Capture the cell that displays the provided text and extract its [x, y] central coordinate. 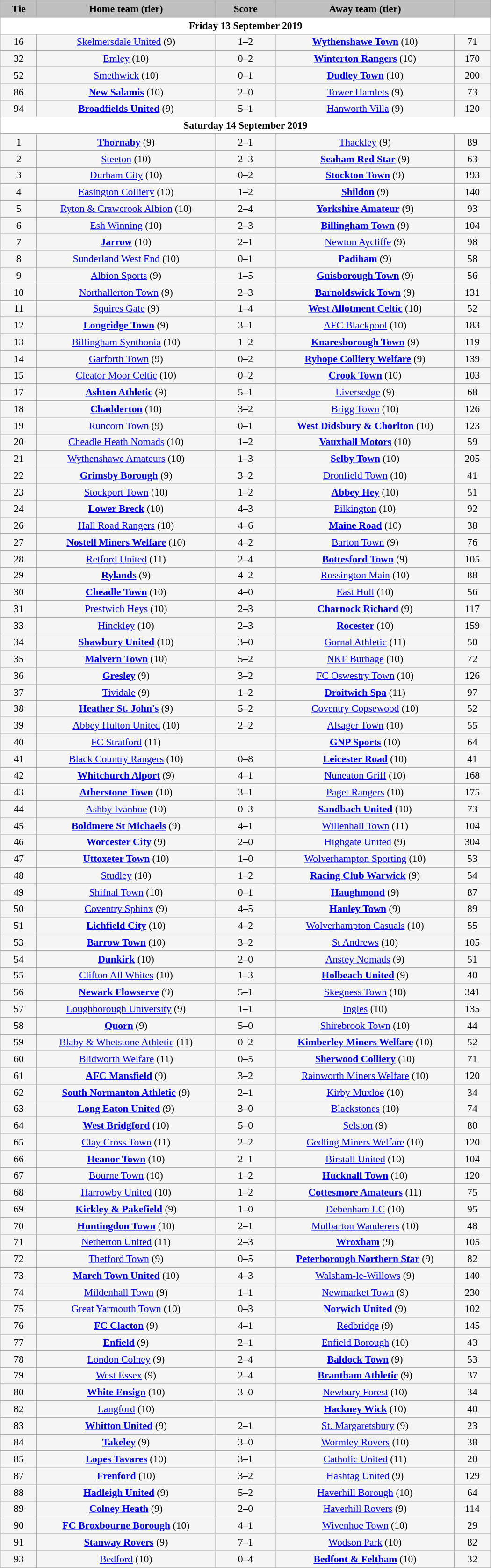
19 [19, 426]
Sherwood Colliery (10) [365, 1059]
123 [472, 426]
Abbey Hey (10) [365, 492]
Colney Heath (9) [126, 1509]
Haverhill Borough (10) [365, 1493]
175 [472, 793]
103 [472, 376]
Newark Flowserve (9) [126, 992]
Skegness Town (10) [365, 992]
West Essex (9) [126, 1376]
16 [19, 42]
Newton Aycliffe (9) [365, 242]
Hashtag United (9) [365, 1476]
Anstey Nomads (9) [365, 959]
Rocester (10) [365, 626]
Whitton United (9) [126, 1426]
Rossington Main (10) [365, 576]
90 [19, 1526]
Kirby Muxloe (10) [365, 1093]
Shawbury United (10) [126, 642]
Easington Colliery (10) [126, 192]
4–5 [245, 909]
12 [19, 326]
Brigg Town (10) [365, 409]
11 [19, 309]
Wythenshawe Town (10) [365, 42]
Wolverhampton Sporting (10) [365, 859]
129 [472, 1476]
White Ensign (10) [126, 1393]
Ryhope Colliery Welfare (9) [365, 359]
79 [19, 1376]
91 [19, 1543]
Bedford (10) [126, 1559]
69 [19, 1209]
Quorn (9) [126, 1026]
Charnock Richard (9) [365, 609]
Droitwich Spa (11) [365, 693]
Racing Club Warwick (9) [365, 876]
61 [19, 1076]
26 [19, 526]
Thetford Town (9) [126, 1259]
17 [19, 393]
4–0 [245, 592]
Wodson Park (10) [365, 1543]
Ashby Ivanhoe (10) [126, 809]
West Bridgford (10) [126, 1126]
21 [19, 459]
Enfield (9) [126, 1342]
65 [19, 1143]
Ashton Athletic (9) [126, 393]
Whitchurch Alport (9) [126, 776]
Cleator Moor Celtic (10) [126, 376]
Tower Hamlets (9) [365, 92]
Alsager Town (10) [365, 726]
Longridge Town (9) [126, 326]
Durham City (10) [126, 175]
Black Country Rangers (10) [126, 759]
Ingles (10) [365, 1009]
Heather St. John's (9) [126, 709]
4–6 [245, 526]
Shirebrook Town (10) [365, 1026]
Barton Town (9) [365, 542]
Boldmere St Michaels (9) [126, 826]
Runcorn Town (9) [126, 426]
Broadfields United (9) [126, 109]
62 [19, 1093]
Paget Rangers (10) [365, 793]
Mildenhall Town (9) [126, 1292]
Dunkirk (10) [126, 959]
98 [472, 242]
Blaby & Whetstone Athletic (11) [126, 1043]
Hanley Town (9) [365, 909]
Northallerton Town (9) [126, 292]
Skelmersdale United (9) [126, 42]
March Town United (10) [126, 1276]
Billingham Town (9) [365, 226]
Malvern Town (10) [126, 659]
Friday 13 September 2019 [245, 26]
200 [472, 76]
London Colney (9) [126, 1359]
Uttoxeter Town (10) [126, 859]
Smethwick (10) [126, 76]
Hinckley (10) [126, 626]
Coventry Copsewood (10) [365, 709]
9 [19, 276]
7 [19, 242]
Gornal Athletic (11) [365, 642]
Baldock Town (9) [365, 1359]
46 [19, 842]
Crook Town (10) [365, 376]
Winterton Rangers (10) [365, 59]
Blidworth Welfare (11) [126, 1059]
13 [19, 343]
Hackney Wick (10) [365, 1409]
Knaresborough Town (9) [365, 343]
Billingham Synthonia (10) [126, 343]
New Salamis (10) [126, 92]
Albion Sports (9) [126, 276]
FC Oswestry Town (10) [365, 676]
Stanway Rovers (9) [126, 1543]
Pilkington (10) [365, 509]
Brantham Athletic (9) [365, 1376]
7–1 [245, 1543]
Newbury Forest (10) [365, 1393]
Selston (9) [365, 1126]
Padiham (9) [365, 259]
95 [472, 1209]
Huntingdon Town (10) [126, 1226]
Birstall United (10) [365, 1159]
Shifnal Town (10) [126, 892]
24 [19, 509]
Catholic United (11) [365, 1459]
AFC Mansfield (9) [126, 1076]
Haughmond (9) [365, 892]
Nuneaton Griff (10) [365, 776]
1 [19, 142]
86 [19, 92]
135 [472, 1009]
Atherstone Town (10) [126, 793]
131 [472, 292]
Lopes Tavares (10) [126, 1459]
0–8 [245, 759]
Thornaby (9) [126, 142]
Bedfont & Feltham (10) [365, 1559]
South Normanton Athletic (9) [126, 1093]
97 [472, 693]
67 [19, 1176]
Takeley (9) [126, 1443]
Kimberley Miners Welfare (10) [365, 1043]
6 [19, 226]
West Didsbury & Chorlton (10) [365, 426]
Frenford (10) [126, 1476]
84 [19, 1443]
Heanor Town (10) [126, 1159]
AFC Blackpool (10) [365, 326]
1–5 [245, 276]
Sunderland West End (10) [126, 259]
Redbridge (9) [365, 1326]
Shildon (9) [365, 192]
Leicester Road (10) [365, 759]
170 [472, 59]
92 [472, 509]
Maine Road (10) [365, 526]
Chadderton (10) [126, 409]
117 [472, 609]
Langford (10) [126, 1409]
Yorkshire Amateur (9) [365, 209]
Cheadle Town (10) [126, 592]
70 [19, 1226]
85 [19, 1459]
Away team (tier) [365, 9]
27 [19, 542]
Hanworth Villa (9) [365, 109]
Peterborough Northern Star (9) [365, 1259]
Loughborough University (9) [126, 1009]
Lower Breck (10) [126, 509]
42 [19, 776]
193 [472, 175]
57 [19, 1009]
Stockton Town (9) [365, 175]
15 [19, 376]
Esh Winning (10) [126, 226]
119 [472, 343]
1–4 [245, 309]
Stockport Town (10) [126, 492]
Dronfield Town (10) [365, 476]
Gedling Miners Welfare (10) [365, 1143]
35 [19, 659]
33 [19, 626]
14 [19, 359]
22 [19, 476]
Hall Road Rangers (10) [126, 526]
Thackley (9) [365, 142]
Mulbarton Wanderers (10) [365, 1226]
Saturday 14 September 2019 [245, 126]
Norwich United (9) [365, 1309]
Harrowby United (10) [126, 1193]
Barrow Town (10) [126, 942]
Willenhall Town (11) [365, 826]
Lichfield City (10) [126, 926]
Steeton (10) [126, 159]
Abbey Hulton United (10) [126, 726]
Nostell Miners Welfare (10) [126, 542]
Cheadle Heath Nomads (10) [126, 442]
Gresley (9) [126, 676]
FC Clacton (9) [126, 1326]
Great Yarmouth Town (10) [126, 1309]
Score [245, 9]
78 [19, 1359]
Coventry Sphinx (9) [126, 909]
36 [19, 676]
8 [19, 259]
45 [19, 826]
St. Margaretsbury (9) [365, 1426]
Newmarket Town (9) [365, 1292]
168 [472, 776]
10 [19, 292]
Hadleigh United (9) [126, 1493]
Wroxham (9) [365, 1242]
Vauxhall Motors (10) [365, 442]
3 [19, 175]
183 [472, 326]
145 [472, 1326]
Grimsby Borough (9) [126, 476]
2 [19, 159]
Wormley Rovers (10) [365, 1443]
Prestwich Heys (10) [126, 609]
Seaham Red Star (9) [365, 159]
30 [19, 592]
47 [19, 859]
Bourne Town (10) [126, 1176]
205 [472, 459]
Ryton & Crawcrook Albion (10) [126, 209]
Garforth Town (9) [126, 359]
28 [19, 559]
Rainworth Miners Welfare (10) [365, 1076]
0–4 [245, 1559]
Haverhill Rovers (9) [365, 1509]
Wythenshawe Amateurs (10) [126, 459]
Barnoldswick Town (9) [365, 292]
49 [19, 892]
304 [472, 842]
159 [472, 626]
Guisborough Town (9) [365, 276]
Home team (tier) [126, 9]
114 [472, 1509]
60 [19, 1059]
Selby Town (10) [365, 459]
Kirkley & Pakefield (9) [126, 1209]
Cottesmore Amateurs (11) [365, 1193]
NKF Burbage (10) [365, 659]
31 [19, 609]
FC Stratford (11) [126, 743]
83 [19, 1426]
GNP Sports (10) [365, 743]
Walsham-le-Willows (9) [365, 1276]
Debenham LC (10) [365, 1209]
341 [472, 992]
Clay Cross Town (11) [126, 1143]
Hucknall Town (10) [365, 1176]
4 [19, 192]
Emley (10) [126, 59]
Tividale (9) [126, 693]
Retford United (11) [126, 559]
St Andrews (10) [365, 942]
77 [19, 1342]
230 [472, 1292]
139 [472, 359]
18 [19, 409]
Clifton All Whites (10) [126, 976]
66 [19, 1159]
94 [19, 109]
FC Broxbourne Borough (10) [126, 1526]
5 [19, 209]
Bottesford Town (9) [365, 559]
Studley (10) [126, 876]
Dudley Town (10) [365, 76]
Holbeach United (9) [365, 976]
Netherton United (11) [126, 1242]
Blackstones (10) [365, 1109]
39 [19, 726]
Jarrow (10) [126, 242]
Tie [19, 9]
Squires Gate (9) [126, 309]
East Hull (10) [365, 592]
Worcester City (9) [126, 842]
Sandbach United (10) [365, 809]
Wivenhoe Town (10) [365, 1526]
Highgate United (9) [365, 842]
102 [472, 1309]
West Allotment Celtic (10) [365, 309]
Liversedge (9) [365, 393]
Wolverhampton Casuals (10) [365, 926]
Rylands (9) [126, 576]
Long Eaton United (9) [126, 1109]
Enfield Borough (10) [365, 1342]
